Identify which cell holds the provided text, then report its [X, Y] central coordinate. 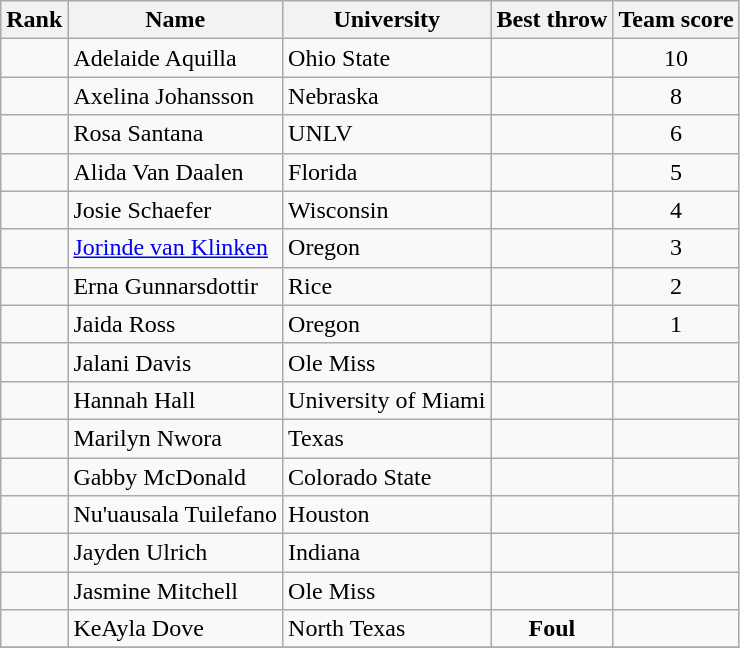
Ohio State [387, 58]
North Texas [387, 629]
Erna Gunnarsdottir [176, 286]
Nebraska [387, 96]
Axelina Johansson [176, 96]
Houston [387, 515]
Jasmine Mitchell [176, 591]
University of Miami [387, 400]
Rosa Santana [176, 134]
Team score [676, 20]
Jalani Davis [176, 362]
4 [676, 210]
Jayden Ulrich [176, 553]
Best throw [552, 20]
Wisconsin [387, 210]
Adelaide Aquilla [176, 58]
2 [676, 286]
5 [676, 172]
Name [176, 20]
Nu'uausala Tuilefano [176, 515]
Gabby McDonald [176, 477]
KeAyla Dove [176, 629]
Texas [387, 438]
8 [676, 96]
1 [676, 324]
Florida [387, 172]
Foul [552, 629]
Marilyn Nwora [176, 438]
Colorado State [387, 477]
University [387, 20]
3 [676, 248]
Indiana [387, 553]
UNLV [387, 134]
Jorinde van Klinken [176, 248]
Hannah Hall [176, 400]
Josie Schaefer [176, 210]
10 [676, 58]
Alida Van Daalen [176, 172]
Rice [387, 286]
6 [676, 134]
Rank [34, 20]
Jaida Ross [176, 324]
